From the cell containing the given text, extract its center point as (X, Y) coordinate. 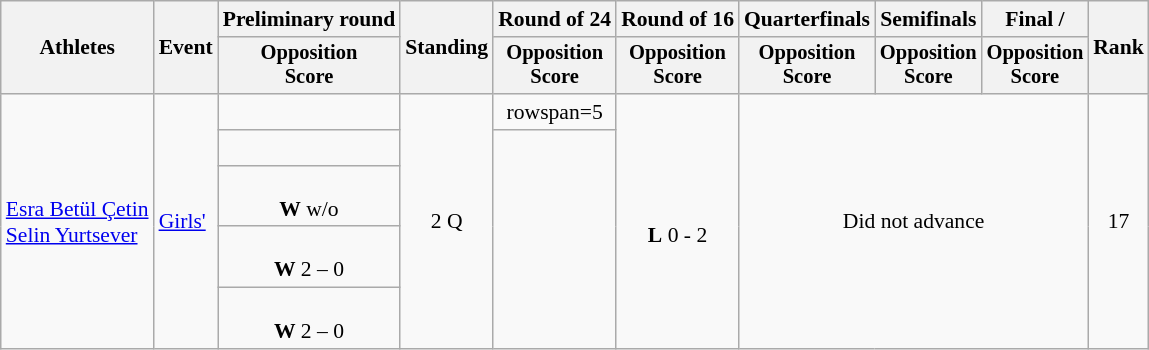
Quarterfinals (807, 19)
Standing (446, 48)
Round of 16 (678, 19)
Preliminary round (310, 19)
Event (186, 48)
Athletes (78, 48)
2 Q (446, 222)
W w/o (310, 196)
Esra Betül ÇetinSelin Yurtsever (78, 222)
Semifinals (928, 19)
Final / (1036, 19)
Round of 24 (554, 19)
Did not advance (914, 222)
rowspan=5 (554, 112)
Girls' (186, 222)
Rank (1118, 48)
L 0 - 2 (678, 222)
17 (1118, 222)
